Find where the given text appears and provide that cell's center as [X, Y] coordinate. 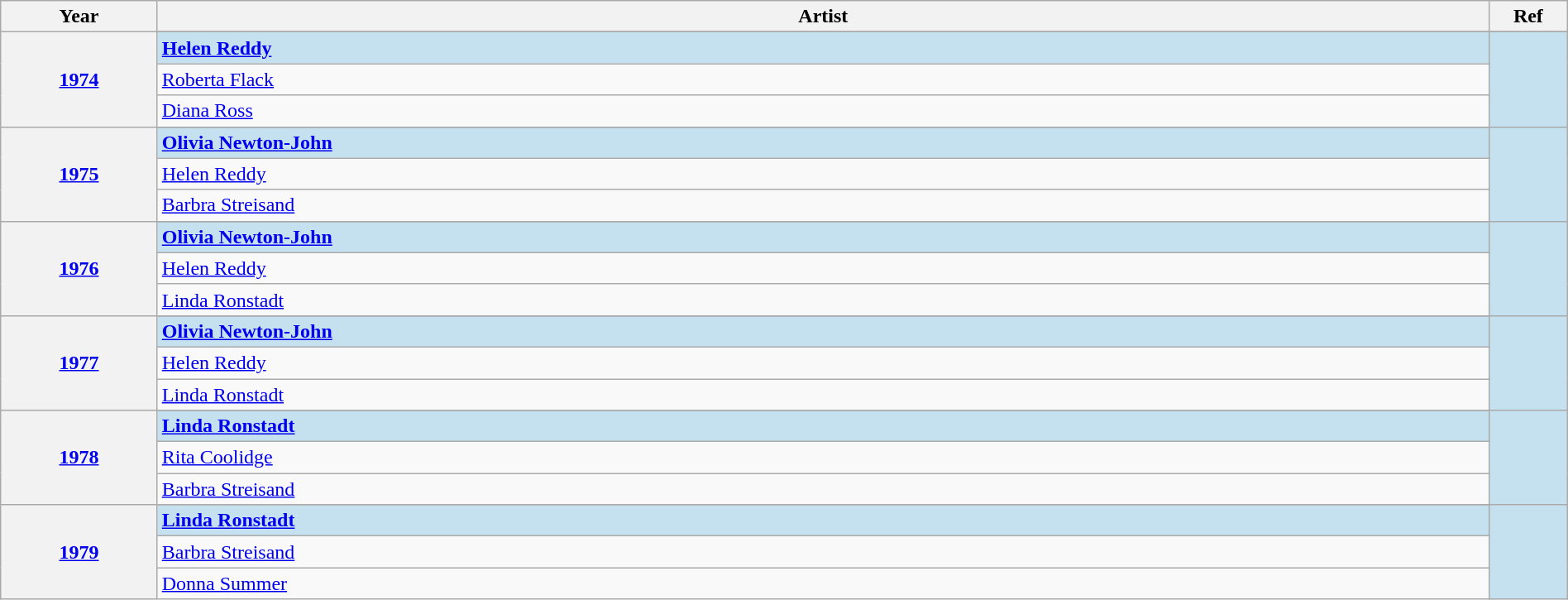
Artist [823, 17]
Rita Coolidge [823, 458]
Ref [1528, 17]
Year [79, 17]
1975 [79, 174]
1976 [79, 268]
1979 [79, 552]
Roberta Flack [823, 79]
1977 [79, 362]
Donna Summer [823, 583]
Diana Ross [823, 111]
1974 [79, 79]
1978 [79, 458]
